Extract the [X, Y] coordinate from the center of the cell holding the provided text.  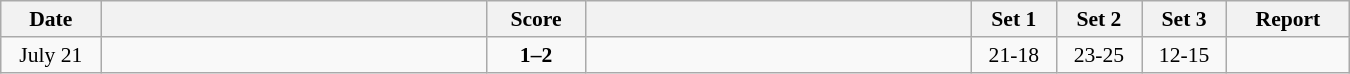
12-15 [1184, 55]
Set 1 [1014, 19]
1–2 [536, 55]
Score [536, 19]
Set 3 [1184, 19]
July 21 [51, 55]
Report [1288, 19]
Set 2 [1098, 19]
21-18 [1014, 55]
23-25 [1098, 55]
Date [51, 19]
